Detect which cell encompasses the target text, then output its (x, y) center coordinate. 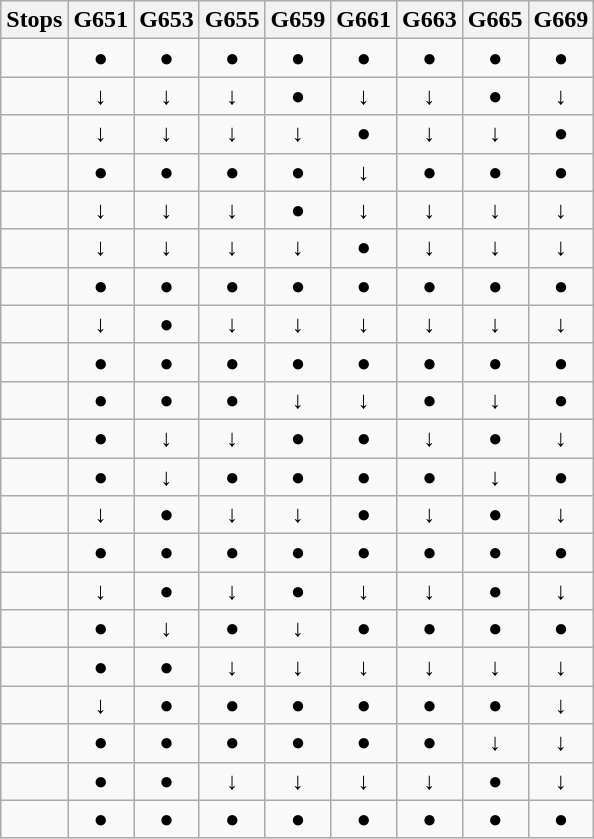
G651 (101, 20)
Stops (34, 20)
G663 (430, 20)
G665 (495, 20)
G653 (167, 20)
G659 (298, 20)
G669 (561, 20)
G661 (364, 20)
G655 (232, 20)
